Provide the (X, Y) coordinate of the cell's center where the given text is located.  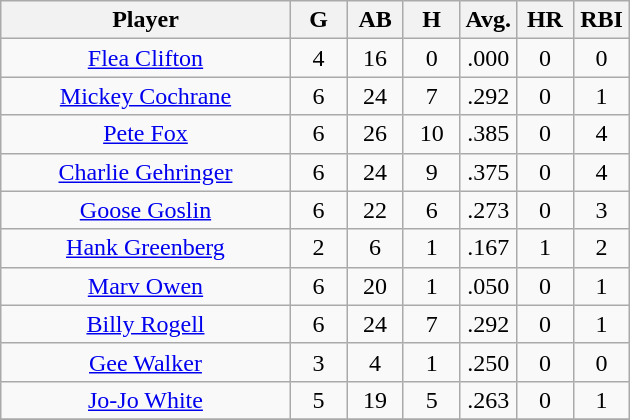
H (432, 20)
Pete Fox (146, 134)
26 (376, 134)
Flea Clifton (146, 58)
.385 (488, 134)
10 (432, 134)
Goose Goslin (146, 210)
Jo-Jo White (146, 400)
AB (376, 20)
Charlie Gehringer (146, 172)
.375 (488, 172)
22 (376, 210)
16 (376, 58)
20 (376, 286)
G (318, 20)
.050 (488, 286)
.263 (488, 400)
RBI (602, 20)
.000 (488, 58)
.250 (488, 362)
Billy Rogell (146, 324)
.167 (488, 248)
HR (546, 20)
Player (146, 20)
Mickey Cochrane (146, 96)
.273 (488, 210)
19 (376, 400)
Hank Greenberg (146, 248)
Marv Owen (146, 286)
Gee Walker (146, 362)
Avg. (488, 20)
9 (432, 172)
